From the cell containing the given text, extract its center point as (x, y) coordinate. 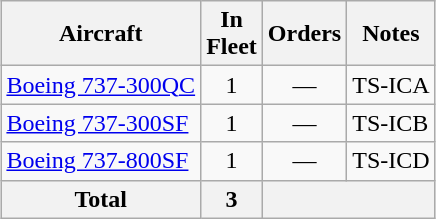
Boeing 737-300QC (101, 85)
InFleet (232, 34)
Notes (391, 34)
TS-ICA (391, 85)
Orders (304, 34)
3 (232, 199)
TS-ICB (391, 123)
TS-ICD (391, 161)
Boeing 737-300SF (101, 123)
Aircraft (101, 34)
Total (101, 199)
Boeing 737-800SF (101, 161)
